Output the [x, y] coordinate of the center of the cell containing the given text.  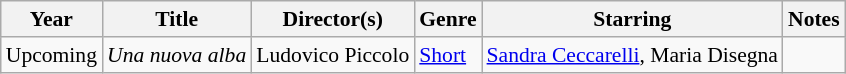
Title [176, 19]
Genre [448, 19]
Sandra Ceccarelli, Maria Disegna [632, 55]
Year [52, 19]
Starring [632, 19]
Short [448, 55]
Upcoming [52, 55]
Ludovico Piccolo [332, 55]
Una nuova alba [176, 55]
Director(s) [332, 19]
Notes [814, 19]
